Pinpoint the cell where the given text exists, returning its (X, Y) midpoint coordinate. 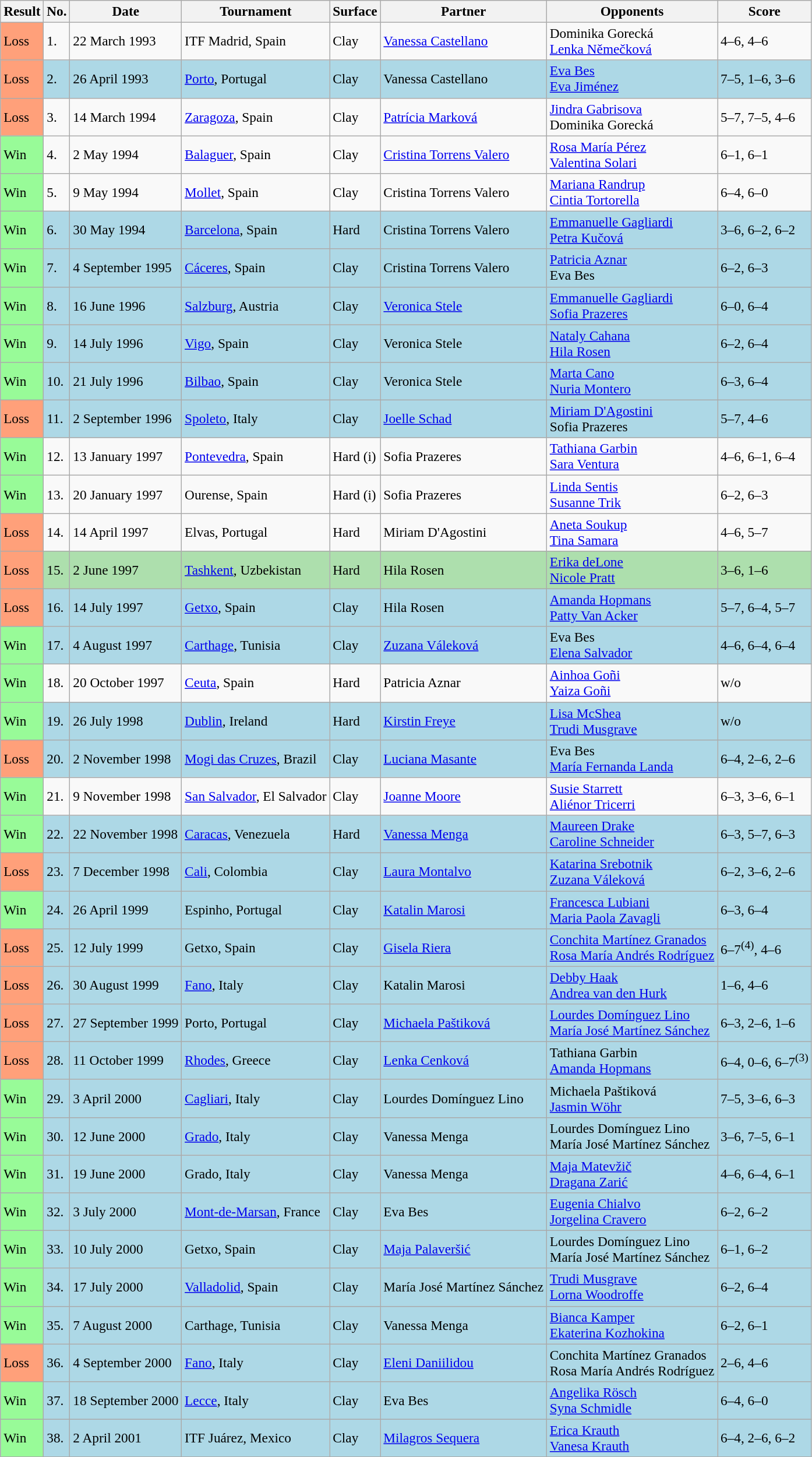
Partner (464, 11)
4–6, 6–4, 6–1 (764, 1174)
Lenka Cenková (464, 1061)
ITF Madrid, Spain (256, 41)
13. (57, 494)
Mogi das Cruzes, Brazil (256, 759)
San Salvador, El Salvador (256, 796)
20 January 1997 (126, 494)
3–6, 7–5, 6–1 (764, 1136)
Luciana Masante (464, 759)
Katarina Srebotnik Zuzana Váleková (631, 872)
21. (57, 796)
Milagros Sequera (464, 1438)
31. (57, 1174)
4–6, 6–4, 6–4 (764, 646)
6–4, 2–6, 2–6 (764, 759)
12. (57, 457)
7–5, 3–6, 6–3 (764, 1098)
Eleni Daniilidou (464, 1363)
26 April 1999 (126, 909)
Emmanuelle Gagliardi Sofia Prazeres (631, 305)
Rosa María Pérez Valentina Solari (631, 154)
33. (57, 1250)
Joanne Moore (464, 796)
5–7, 4–6 (764, 418)
Bilbao, Spain (256, 381)
24. (57, 909)
35. (57, 1325)
10 July 2000 (126, 1250)
16 June 1996 (126, 305)
Tathiana Garbin Sara Ventura (631, 457)
6–3, 3–6, 6–1 (764, 796)
Ainhoa Goñi Yaiza Goñi (631, 683)
Tathiana Garbin Amanda Hopmans (631, 1061)
38. (57, 1438)
9. (57, 343)
Zaragoza, Spain (256, 117)
5–7, 7–5, 4–6 (764, 117)
4 September 2000 (126, 1363)
22 November 1998 (126, 833)
Angelika Rösch Syna Schmidle (631, 1400)
Pontevedra, Spain (256, 457)
Lisa McShea Trudi Musgrave (631, 720)
No. (57, 11)
Espinho, Portugal (256, 909)
Lecce, Italy (256, 1400)
Kirstin Freye (464, 720)
Debby Haak Andrea van den Hurk (631, 985)
17 July 2000 (126, 1287)
Trudi Musgrave Lorna Woodroffe (631, 1287)
Rhodes, Greece (256, 1061)
6–3, 2–6, 1–6 (764, 1022)
Miriam D'Agostini (464, 532)
6–4, 2–6, 6–2 (764, 1438)
Miriam D'Agostini Sofia Prazeres (631, 418)
Elvas, Portugal (256, 532)
Tournament (256, 11)
2 September 1996 (126, 418)
Date (126, 11)
Mont-de-Marsan, France (256, 1211)
Salzburg, Austria (256, 305)
27 September 1999 (126, 1022)
Nataly Cahana Hila Rosen (631, 343)
6–2, 3–6, 2–6 (764, 872)
3. (57, 117)
ITF Juárez, Mexico (256, 1438)
21 July 1996 (126, 381)
6–4, 0–6, 6–7(3) (764, 1061)
Patrícia Marková (464, 117)
3–6, 1–6 (764, 570)
Ourense, Spain (256, 494)
19. (57, 720)
Vigo, Spain (256, 343)
Michaela Paštiková (464, 1022)
30 August 1999 (126, 985)
Erika deLone Nicole Pratt (631, 570)
32. (57, 1211)
4. (57, 154)
Cali, Colombia (256, 872)
3–6, 6–2, 6–2 (764, 230)
10. (57, 381)
14 July 1996 (126, 343)
Amanda Hopmans Patty Van Acker (631, 607)
14 April 1997 (126, 532)
30. (57, 1136)
María José Martínez Sánchez (464, 1287)
6–1, 6–2 (764, 1250)
Eva Bes María Fernanda Landa (631, 759)
Surface (355, 11)
Patricia Aznar Eva Bes (631, 268)
Marta Cano Nuria Montero (631, 381)
6–0, 6–4 (764, 305)
12 June 2000 (126, 1136)
3 April 2000 (126, 1098)
18 September 2000 (126, 1400)
7 December 1998 (126, 872)
2 June 1997 (126, 570)
Jindra Gabrisova Dominika Gorecká (631, 117)
13 January 1997 (126, 457)
Ceuta, Spain (256, 683)
Barcelona, Spain (256, 230)
15. (57, 570)
Maja Palaveršić (464, 1250)
12 July 1999 (126, 948)
Dublin, Ireland (256, 720)
14 July 1997 (126, 607)
14 March 1994 (126, 117)
Mollet, Spain (256, 192)
Result (22, 11)
Maja Matevžič Dragana Zarić (631, 1174)
7 August 2000 (126, 1325)
9 May 1994 (126, 192)
30 May 1994 (126, 230)
Laura Montalvo (464, 872)
6–7(4), 4–6 (764, 948)
Balaguer, Spain (256, 154)
22. (57, 833)
26 July 1998 (126, 720)
Erica Krauth Vanesa Krauth (631, 1438)
Francesca Lubiani Maria Paola Zavagli (631, 909)
2 April 2001 (126, 1438)
2 November 1998 (126, 759)
25. (57, 948)
Dominika Gorecká Lenka Němečková (631, 41)
19 June 2000 (126, 1174)
6–2, 6–1 (764, 1325)
4–6, 6–1, 6–4 (764, 457)
36. (57, 1363)
Lourdes Domínguez Lino (464, 1098)
16. (57, 607)
7. (57, 268)
5–7, 6–4, 5–7 (764, 607)
20. (57, 759)
27. (57, 1022)
2–6, 4–6 (764, 1363)
5. (57, 192)
Aneta Soukup Tina Samara (631, 532)
34. (57, 1287)
Gisela Riera (464, 948)
26. (57, 985)
11 October 1999 (126, 1061)
Emmanuelle Gagliardi Petra Kučová (631, 230)
2 May 1994 (126, 154)
Eva Bes Elena Salvador (631, 646)
Patricia Aznar (464, 683)
23. (57, 872)
18. (57, 683)
Valladolid, Spain (256, 1287)
Bianca Kamper Ekaterina Kozhokina (631, 1325)
28. (57, 1061)
11. (57, 418)
1. (57, 41)
Zuzana Váleková (464, 646)
Mariana Randrup Cintia Tortorella (631, 192)
Tashkent, Uzbekistan (256, 570)
Michaela Paštiková Jasmin Wöhr (631, 1098)
6–1, 6–1 (764, 154)
1–6, 4–6 (764, 985)
4–6, 4–6 (764, 41)
Eva Bes Eva Jiménez (631, 79)
Maureen Drake Caroline Schneider (631, 833)
6–2, 6–2 (764, 1211)
9 November 1998 (126, 796)
29. (57, 1098)
4–6, 5–7 (764, 532)
2. (57, 79)
7–5, 1–6, 3–6 (764, 79)
Eugenia Chialvo Jorgelina Cravero (631, 1211)
Susie Starrett Aliénor Tricerri (631, 796)
37. (57, 1400)
Opponents (631, 11)
Cagliari, Italy (256, 1098)
Joelle Schad (464, 418)
14. (57, 532)
6. (57, 230)
3 July 2000 (126, 1211)
8. (57, 305)
26 April 1993 (126, 79)
4 August 1997 (126, 646)
Caracas, Venezuela (256, 833)
4 September 1995 (126, 268)
22 March 1993 (126, 41)
Score (764, 11)
6–3, 5–7, 6–3 (764, 833)
20 October 1997 (126, 683)
Cáceres, Spain (256, 268)
17. (57, 646)
Linda Sentis Susanne Trik (631, 494)
Spoleto, Italy (256, 418)
